Locate the cell with the specified text and output its (X, Y) center coordinate. 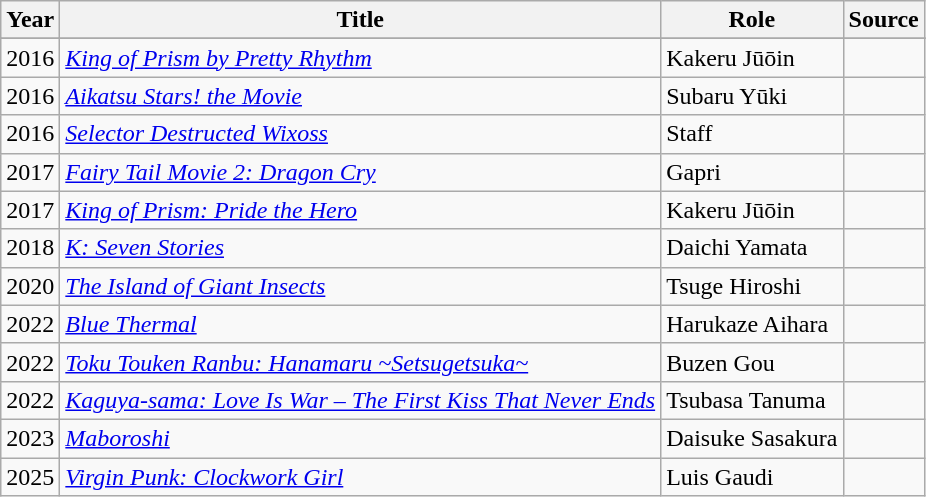
The Island of Giant Insects (360, 286)
2023 (30, 438)
Fairy Tail Movie 2: Dragon Cry (360, 172)
Blue Thermal (360, 324)
2025 (30, 477)
Daichi Yamata (752, 248)
Tsubasa Tanuma (752, 400)
Virgin Punk: Clockwork Girl (360, 477)
Source (884, 20)
Maboroshi (360, 438)
Aikatsu Stars! the Movie (360, 96)
K: Seven Stories (360, 248)
Year (30, 20)
Title (360, 20)
Subaru Yūki (752, 96)
Toku Touken Ranbu: Hanamaru ~Setsugetsuka~ (360, 362)
Gapri (752, 172)
Selector Destructed Wixoss (360, 134)
Staff (752, 134)
Daisuke Sasakura (752, 438)
Buzen Gou (752, 362)
Role (752, 20)
2018 (30, 248)
Luis Gaudi (752, 477)
Tsuge Hiroshi (752, 286)
2020 (30, 286)
King of Prism by Pretty Rhythm (360, 58)
Harukaze Aihara (752, 324)
Kaguya-sama: Love Is War – The First Kiss That Never Ends (360, 400)
King of Prism: Pride the Hero (360, 210)
